Extract the [x, y] coordinate from the center of the cell holding the provided text.  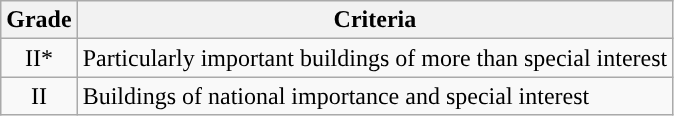
II* [39, 58]
Particularly important buildings of more than special interest [375, 58]
Criteria [375, 20]
Grade [39, 20]
II [39, 96]
Buildings of national importance and special interest [375, 96]
